Pinpoint the cell where the given text exists, returning its (X, Y) midpoint coordinate. 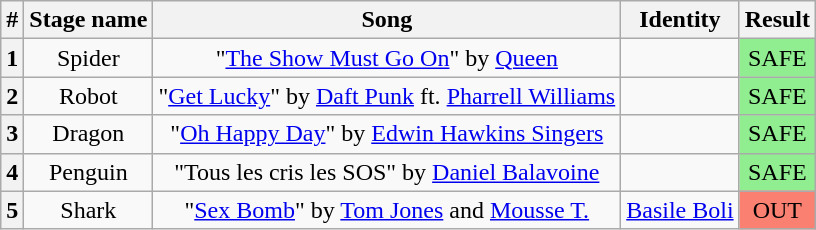
Shark (88, 210)
Robot (88, 96)
"Oh Happy Day" by Edwin Hawkins Singers (387, 134)
Dragon (88, 134)
"Tous les cris les SOS" by Daniel Balavoine (387, 172)
Result (777, 20)
3 (12, 134)
4 (12, 172)
Basile Boli (680, 210)
"Sex Bomb" by Tom Jones and Mousse T. (387, 210)
Spider (88, 58)
Penguin (88, 172)
"Get Lucky" by Daft Punk ft. Pharrell Williams (387, 96)
"The Show Must Go On" by Queen (387, 58)
2 (12, 96)
Stage name (88, 20)
OUT (777, 210)
Song (387, 20)
1 (12, 58)
Identity (680, 20)
5 (12, 210)
# (12, 20)
